Search for the cell housing the specified text and yield its [X, Y] center coordinate. 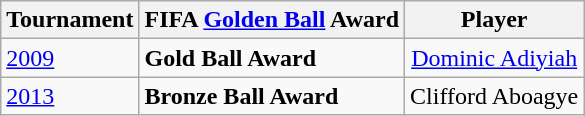
Dominic Adiyiah [494, 58]
FIFA Golden Ball Award [272, 20]
2009 [70, 58]
Player [494, 20]
2013 [70, 96]
Clifford Aboagye [494, 96]
Gold Ball Award [272, 58]
Tournament [70, 20]
Bronze Ball Award [272, 96]
